Detect which cell encompasses the target text, then output its [X, Y] center coordinate. 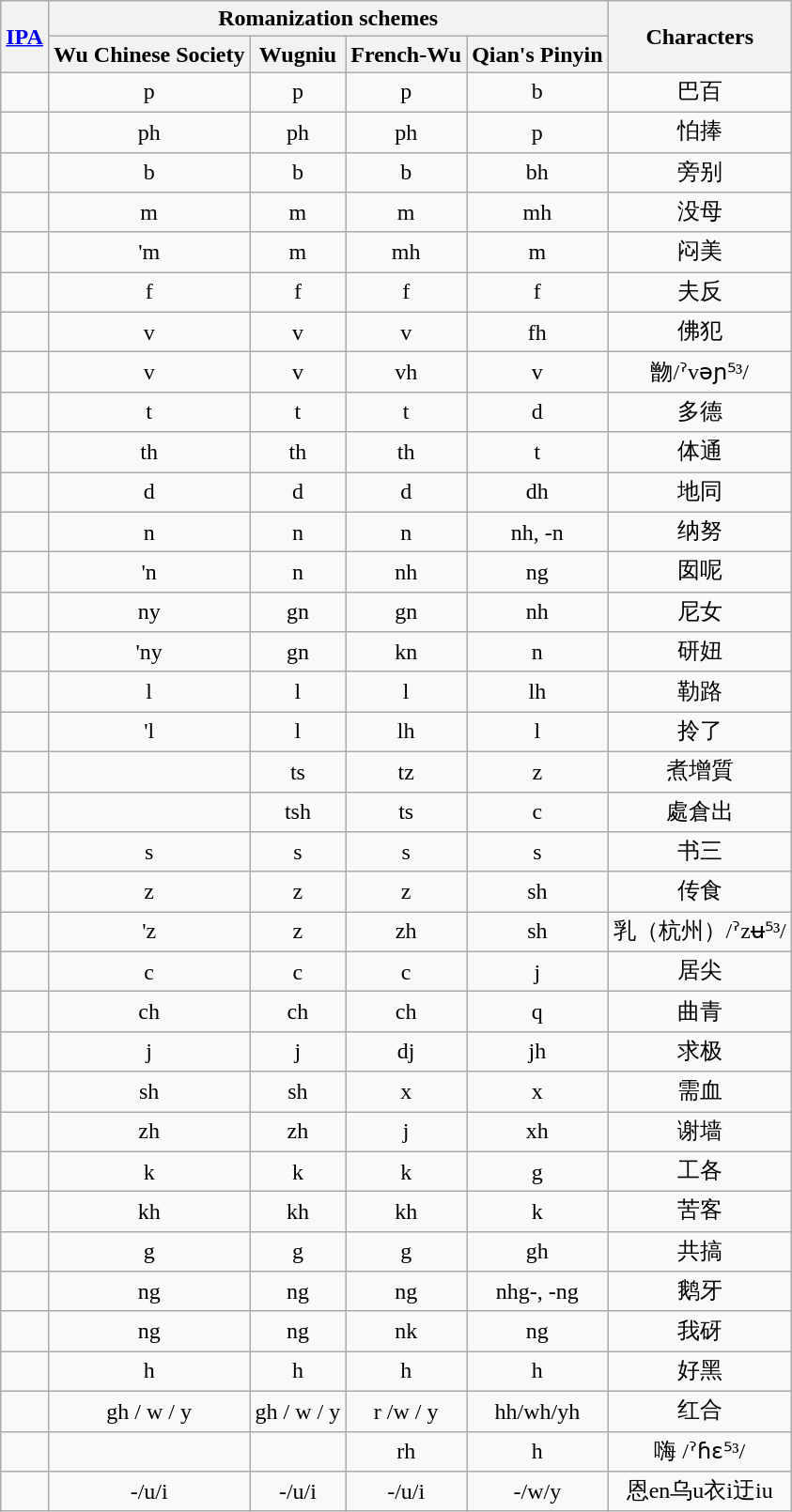
dh [537, 492]
nk [406, 1332]
'm [148, 252]
nhg-, -ng [537, 1292]
闷美 [699, 252]
恩en乌u衣i迂iu [699, 1491]
-/w/y [537, 1491]
jh [537, 1052]
体通 [699, 453]
朆/ˀvəɲ⁵³/ [699, 372]
拎了 [699, 733]
地同 [699, 492]
嗨 /ˀɦɛ⁵³/ [699, 1452]
谢墙 [699, 1133]
gh [537, 1251]
需血 [699, 1091]
r /w / y [406, 1411]
书三 [699, 853]
曲青 [699, 1012]
tsh [298, 811]
nh, -n [537, 532]
囡呢 [699, 573]
French-Wu [406, 54]
工各 [699, 1172]
Characters [699, 37]
夫反 [699, 293]
鹅牙 [699, 1292]
纳努 [699, 532]
IPA [24, 37]
處倉出 [699, 811]
研妞 [699, 652]
红合 [699, 1411]
佛犯 [699, 332]
fh [537, 332]
Wu Chinese Society [148, 54]
q [537, 1012]
Romanization schemes [328, 19]
Qian's Pinyin [537, 54]
xh [537, 1133]
'n [148, 573]
kn [406, 652]
求极 [699, 1052]
rh [406, 1452]
'z [148, 932]
巴百 [699, 92]
共搞 [699, 1251]
煮增質 [699, 772]
居尖 [699, 971]
尼女 [699, 612]
bh [537, 173]
hh/wh/yh [537, 1411]
乳（杭州）/ˀzʉ⁵³/ [699, 932]
tz [406, 772]
dj [406, 1052]
勒路 [699, 691]
没母 [699, 212]
好黑 [699, 1371]
怕捧 [699, 131]
多德 [699, 411]
vh [406, 372]
我砑 [699, 1332]
苦客 [699, 1211]
'ny [148, 652]
ny [148, 612]
传食 [699, 892]
Wugniu [298, 54]
'l [148, 733]
旁别 [699, 173]
